Search for the cell housing the specified text and yield its [x, y] center coordinate. 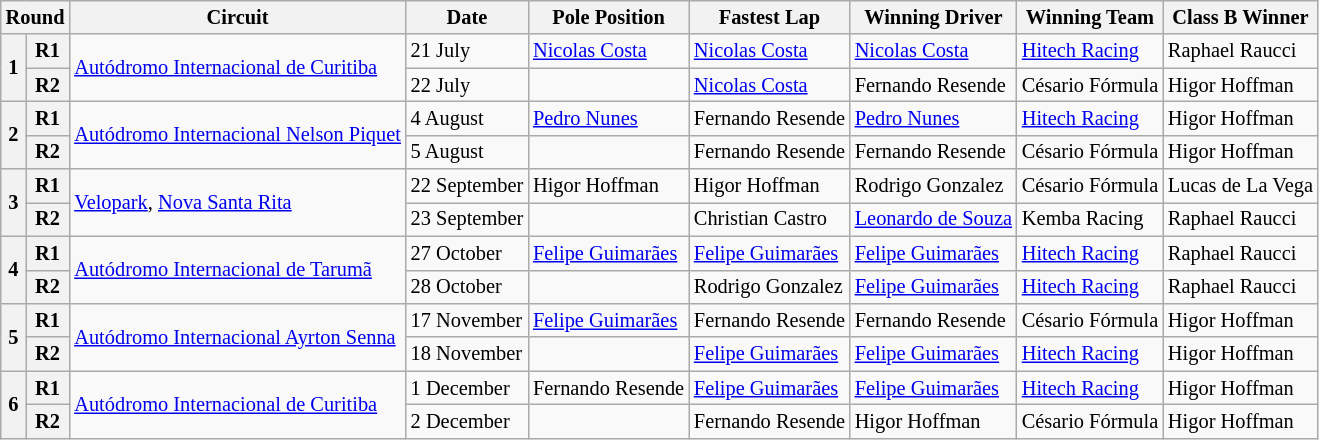
Class B Winner [1240, 17]
5 [14, 336]
Autódromo Internacional de Tarumã [237, 270]
Winning Driver [934, 17]
1 [14, 68]
28 October [467, 287]
2 December [467, 421]
17 November [467, 320]
Round [36, 17]
2 [14, 134]
4 August [467, 118]
Date [467, 17]
18 November [467, 354]
Circuit [237, 17]
Pole Position [608, 17]
21 July [467, 51]
Fastest Lap [770, 17]
1 December [467, 388]
Christian Castro [770, 219]
Velopark, Nova Santa Rita [237, 202]
Winning Team [1090, 17]
3 [14, 202]
Autódromo Internacional Ayrton Senna [237, 336]
22 July [467, 85]
Autódromo Internacional Nelson Piquet [237, 134]
23 September [467, 219]
Kemba Racing [1090, 219]
27 October [467, 253]
4 [14, 270]
5 August [467, 152]
6 [14, 404]
22 September [467, 186]
Leonardo de Souza [934, 219]
Lucas de La Vega [1240, 186]
